Scan for the cell matching the given text and deliver its [X, Y] coordinate at center. 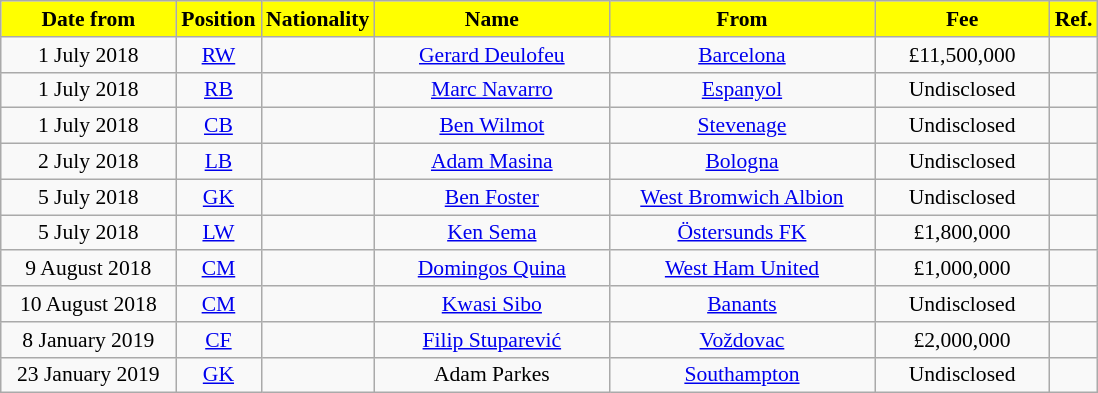
Barcelona [742, 55]
£2,000,000 [962, 340]
RB [218, 90]
Name [492, 19]
CB [218, 126]
Southampton [742, 375]
Ben Wilmot [492, 126]
Nationality [318, 19]
8 January 2019 [88, 340]
Ben Foster [492, 197]
Adam Parkes [492, 375]
Bologna [742, 162]
LW [218, 233]
23 January 2019 [88, 375]
Marc Navarro [492, 90]
CF [218, 340]
£11,500,000 [962, 55]
Date from [88, 19]
£1,000,000 [962, 269]
9 August 2018 [88, 269]
£1,800,000 [962, 233]
2 July 2018 [88, 162]
10 August 2018 [88, 304]
Kwasi Sibo [492, 304]
Position [218, 19]
West Ham United [742, 269]
West Bromwich Albion [742, 197]
Domingos Quina [492, 269]
Voždovac [742, 340]
Adam Masina [492, 162]
LB [218, 162]
Ken Sema [492, 233]
From [742, 19]
RW [218, 55]
Ref. [1074, 19]
Stevenage [742, 126]
Banants [742, 304]
Fee [962, 19]
Filip Stuparević [492, 340]
Espanyol [742, 90]
Östersunds FK [742, 233]
Gerard Deulofeu [492, 55]
